Pinpoint the cell where the given text exists, returning its (x, y) midpoint coordinate. 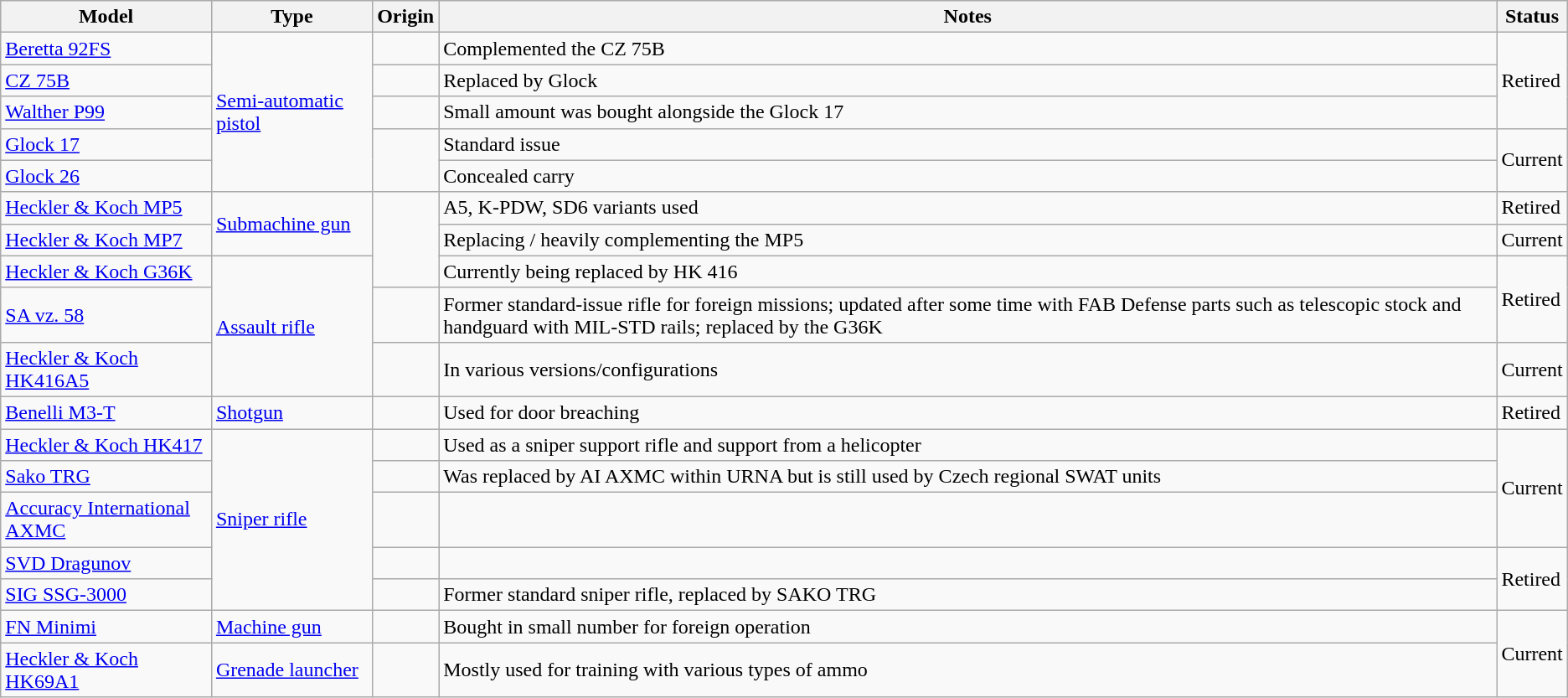
Used as a sniper support rifle and support from a helicopter (968, 445)
Submachine gun (291, 224)
Semi-automatic pistol (291, 112)
Standard issue (968, 144)
Bought in small number for foreign operation (968, 627)
Status (1532, 17)
Was replaced by AI AXMC within URNA but is still used by Czech regional SWAT units (968, 477)
Sniper rifle (291, 520)
Small amount was bought alongside the Glock 17 (968, 112)
Type (291, 17)
Former standard sniper rifle, replaced by SAKO TRG (968, 595)
FN Minimi (106, 627)
Currently being replaced by HK 416 (968, 271)
In various versions/configurations (968, 369)
Replaced by Glock (968, 80)
Mostly used for training with various types of ammo (968, 670)
Heckler & Koch G36K (106, 271)
Replacing / heavily complementing the MP5 (968, 240)
Heckler & Koch MP5 (106, 208)
Concealed carry (968, 176)
Walther P99 (106, 112)
Assault rifle (291, 326)
Shotgun (291, 412)
Grenade launcher (291, 670)
Heckler & Koch HK417 (106, 445)
CZ 75B (106, 80)
SVD Dragunov (106, 563)
Origin (405, 17)
Benelli M3-T (106, 412)
Complemented the CZ 75B (968, 49)
Accuracy International AXMC (106, 520)
Beretta 92FS (106, 49)
Model (106, 17)
Machine gun (291, 627)
Notes (968, 17)
SIG SSG-3000 (106, 595)
Glock 17 (106, 144)
Heckler & Koch MP7 (106, 240)
Glock 26 (106, 176)
SA vz. 58 (106, 315)
A5, K-PDW, SD6 variants used (968, 208)
Sako TRG (106, 477)
Heckler & Koch HK69A1 (106, 670)
Heckler & Koch HK416A5 (106, 369)
Used for door breaching (968, 412)
